Pinpoint the cell where the given text exists, returning its [X, Y] midpoint coordinate. 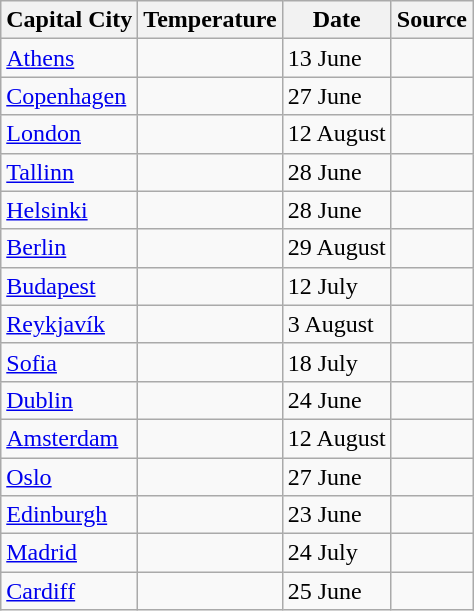
Berlin [70, 248]
Sofia [70, 362]
Dublin [70, 400]
Capital City [70, 20]
3 August [336, 324]
24 July [336, 553]
18 July [336, 362]
Budapest [70, 286]
Reykjavík [70, 324]
Temperature [210, 20]
Helsinki [70, 210]
Cardiff [70, 591]
London [70, 134]
Madrid [70, 553]
13 June [336, 58]
Amsterdam [70, 438]
Date [336, 20]
Source [432, 20]
Copenhagen [70, 96]
Tallinn [70, 172]
23 June [336, 515]
12 July [336, 286]
Athens [70, 58]
Edinburgh [70, 515]
24 June [336, 400]
Oslo [70, 477]
25 June [336, 591]
29 August [336, 248]
